Determine the [X, Y] coordinate at the center of the cell enclosing the given text.  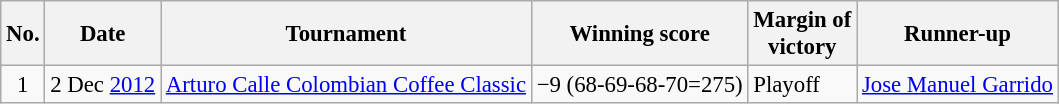
Runner-up [958, 34]
Playoff [802, 85]
2 Dec 2012 [103, 85]
Margin ofvictory [802, 34]
Date [103, 34]
−9 (68-69-68-70=275) [640, 85]
Arturo Calle Colombian Coffee Classic [346, 85]
Jose Manuel Garrido [958, 85]
No. [23, 34]
Winning score [640, 34]
Tournament [346, 34]
1 [23, 85]
